Find where the given text appears and provide that cell's center as (X, Y) coordinate. 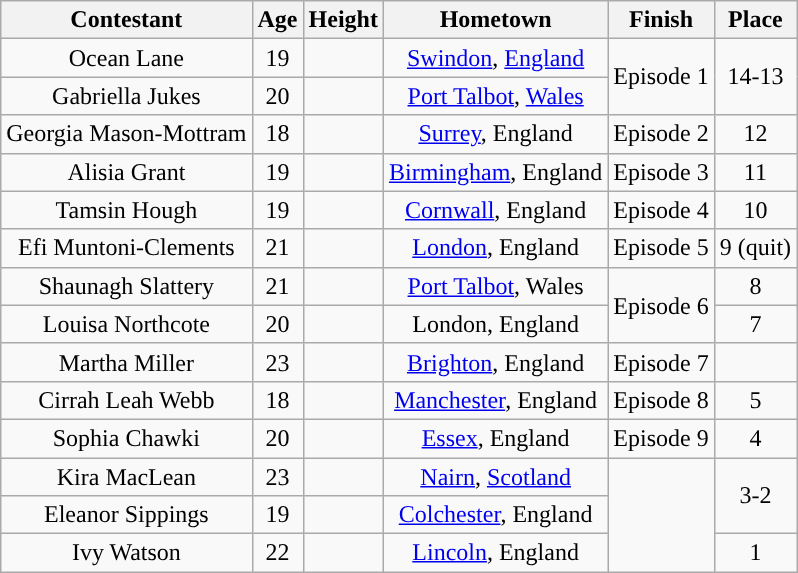
Contestant (126, 20)
Place (755, 20)
Eleanor Sippings (126, 515)
Episode 8 (661, 400)
Alisia Grant (126, 172)
Brighton, England (495, 362)
Episode 1 (661, 77)
4 (755, 438)
Age (278, 20)
Sophia Chawki (126, 438)
9 (quit) (755, 248)
Manchester, England (495, 400)
Lincoln, England (495, 553)
12 (755, 134)
Cirrah Leah Webb (126, 400)
Swindon, England (495, 58)
Kira MacLean (126, 477)
14-13 (755, 77)
Height (343, 20)
Surrey, England (495, 134)
5 (755, 400)
Episode 3 (661, 172)
Louisa Northcote (126, 324)
Episode 2 (661, 134)
Episode 9 (661, 438)
1 (755, 553)
Episode 6 (661, 305)
Martha Miller (126, 362)
Episode 4 (661, 210)
Colchester, England (495, 515)
Nairn, Scotland (495, 477)
Efi Muntoni-Clements (126, 248)
Episode 5 (661, 248)
Tamsin Hough (126, 210)
8 (755, 286)
7 (755, 324)
Hometown (495, 20)
3-2 (755, 496)
Episode 7 (661, 362)
Georgia Mason-Mottram (126, 134)
Shaunagh Slattery (126, 286)
Gabriella Jukes (126, 96)
22 (278, 553)
Essex, England (495, 438)
Ocean Lane (126, 58)
10 (755, 210)
Ivy Watson (126, 553)
Finish (661, 20)
Cornwall, England (495, 210)
11 (755, 172)
Birmingham, England (495, 172)
